Locate the cell with the specified text and output its [X, Y] center coordinate. 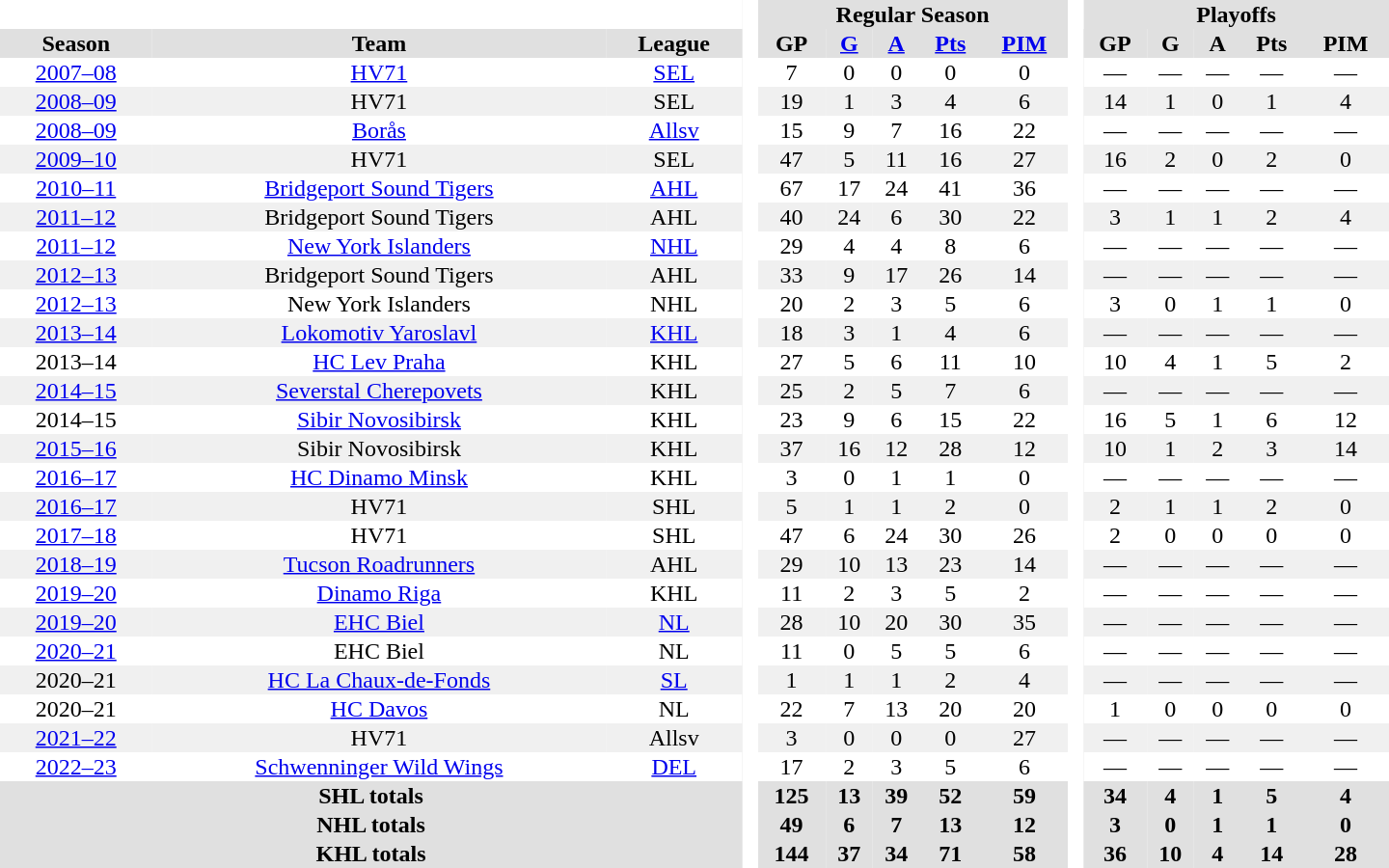
2021–22 [75, 738]
49 [791, 825]
Lokomotiv Yaroslavl [378, 333]
41 [951, 188]
40 [791, 217]
HC Lev Praha [378, 362]
8 [951, 246]
SHL totals [370, 796]
144 [791, 854]
SL [673, 680]
Borås [378, 130]
HC Dinamo Minsk [378, 477]
52 [951, 796]
59 [1024, 796]
HC Davos [378, 709]
2018–19 [75, 564]
Severstal Cherepovets [378, 391]
2017–18 [75, 535]
39 [897, 796]
Schwenninger Wild Wings [378, 767]
125 [791, 796]
71 [951, 854]
Team [378, 43]
18 [791, 333]
2007–08 [75, 72]
League [673, 43]
2015–16 [75, 448]
Dinamo Riga [378, 593]
33 [791, 275]
2009–10 [75, 159]
67 [791, 188]
2022–23 [75, 767]
35 [1024, 622]
DEL [673, 767]
25 [791, 391]
Playoffs [1237, 14]
KHL totals [370, 854]
58 [1024, 854]
NHL totals [370, 825]
19 [791, 101]
Regular Season [912, 14]
HC La Chaux-de-Fonds [378, 680]
Season [75, 43]
2010–11 [75, 188]
Tucson Roadrunners [378, 564]
